Return the [X, Y] coordinate for the center point of the cell that contains the specified text.  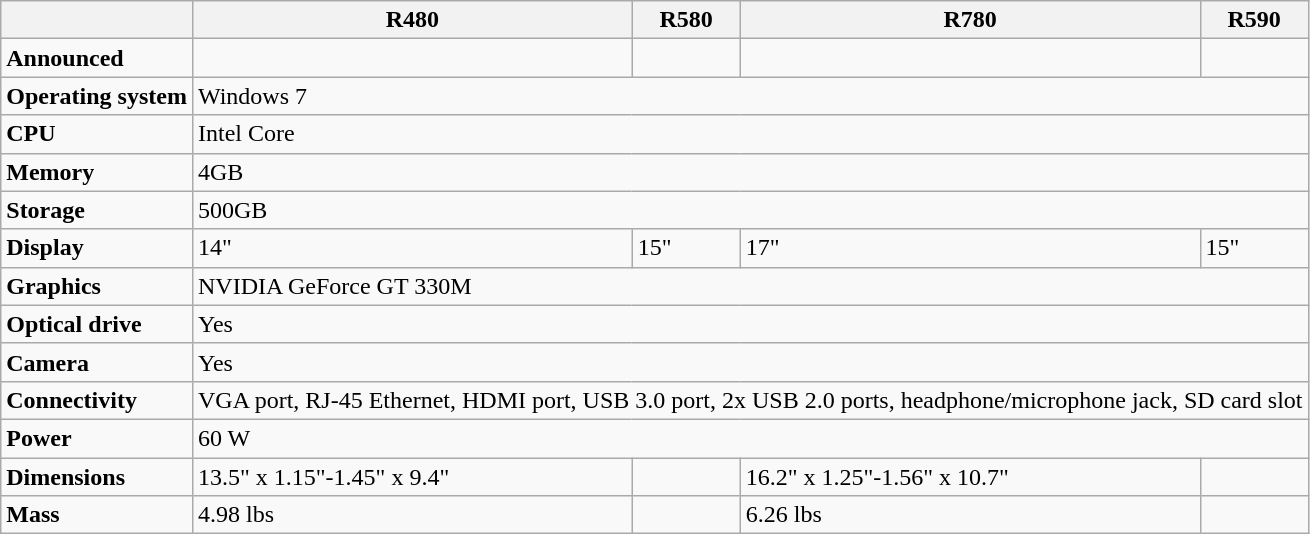
NVIDIA GeForce GT 330M [750, 286]
Windows 7 [750, 96]
Connectivity [97, 400]
500GB [750, 210]
Operating system [97, 96]
Dimensions [97, 477]
4.98 lbs [412, 515]
R590 [1254, 20]
Display [97, 248]
R780 [970, 20]
60 W [750, 438]
Optical drive [97, 324]
14" [412, 248]
Intel Core [750, 134]
VGA port, RJ-45 Ethernet, HDMI port, USB 3.0 port, 2x USB 2.0 ports, headphone/microphone jack, SD card slot [750, 400]
R580 [686, 20]
17" [970, 248]
Power [97, 438]
Memory [97, 172]
R480 [412, 20]
6.26 lbs [970, 515]
13.5" x 1.15"-1.45" x 9.4" [412, 477]
Camera [97, 362]
CPU [97, 134]
4GB [750, 172]
Storage [97, 210]
16.2" x 1.25"-1.56" x 10.7" [970, 477]
Graphics [97, 286]
Announced [97, 58]
Mass [97, 515]
